From the cell containing the given text, extract its center point as [X, Y] coordinate. 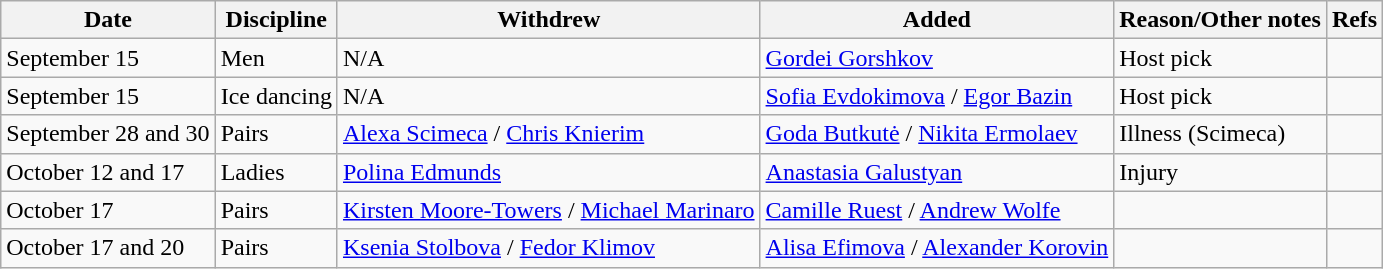
Goda Butkutė / Nikita Ermolaev [937, 134]
Sofia Evdokimova / Egor Bazin [937, 96]
Anastasia Galustyan [937, 172]
September 28 and 30 [108, 134]
Ice dancing [276, 96]
Reason/Other notes [1220, 20]
October 17 [108, 210]
Added [937, 20]
October 17 and 20 [108, 248]
Kirsten Moore-Towers / Michael Marinaro [548, 210]
Ladies [276, 172]
Camille Ruest / Andrew Wolfe [937, 210]
Alexa Scimeca / Chris Knierim [548, 134]
Withdrew [548, 20]
Date [108, 20]
Men [276, 58]
Illness (Scimeca) [1220, 134]
Alisa Efimova / Alexander Korovin [937, 248]
October 12 and 17 [108, 172]
Polina Edmunds [548, 172]
Ksenia Stolbova / Fedor Klimov [548, 248]
Discipline [276, 20]
Gordei Gorshkov [937, 58]
Injury [1220, 172]
Refs [1354, 20]
